Extract the (x, y) coordinate from the center of the cell holding the provided text.  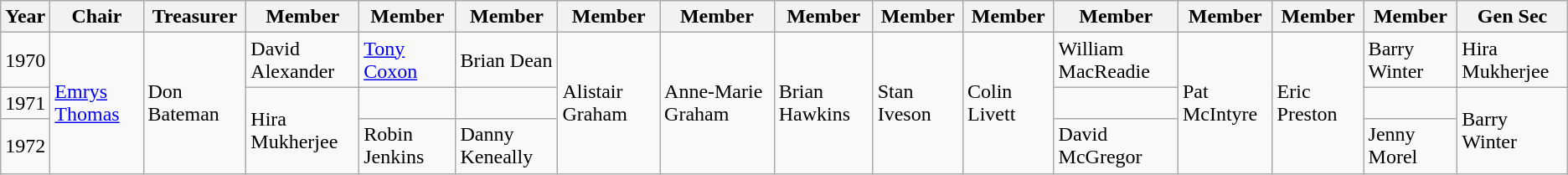
Year (25, 17)
Brian Hawkins (823, 103)
1970 (25, 60)
Robin Jenkins (407, 146)
William MacReadie (1116, 60)
David McGregor (1116, 146)
Danny Keneally (507, 146)
Jenny Morel (1411, 146)
David Alexander (303, 60)
1972 (25, 146)
Alistair Graham (609, 103)
Eric Preston (1318, 103)
Tony Coxon (407, 60)
1971 (25, 103)
Treasurer (194, 17)
Gen Sec (1513, 17)
Don Bateman (194, 103)
Brian Dean (507, 60)
Colin Livett (1008, 103)
Chair (97, 17)
Anne-Marie Graham (717, 103)
Pat McIntyre (1225, 103)
Stan Iveson (918, 103)
Emrys Thomas (97, 103)
